Pinpoint the cell where the given text exists, returning its (X, Y) midpoint coordinate. 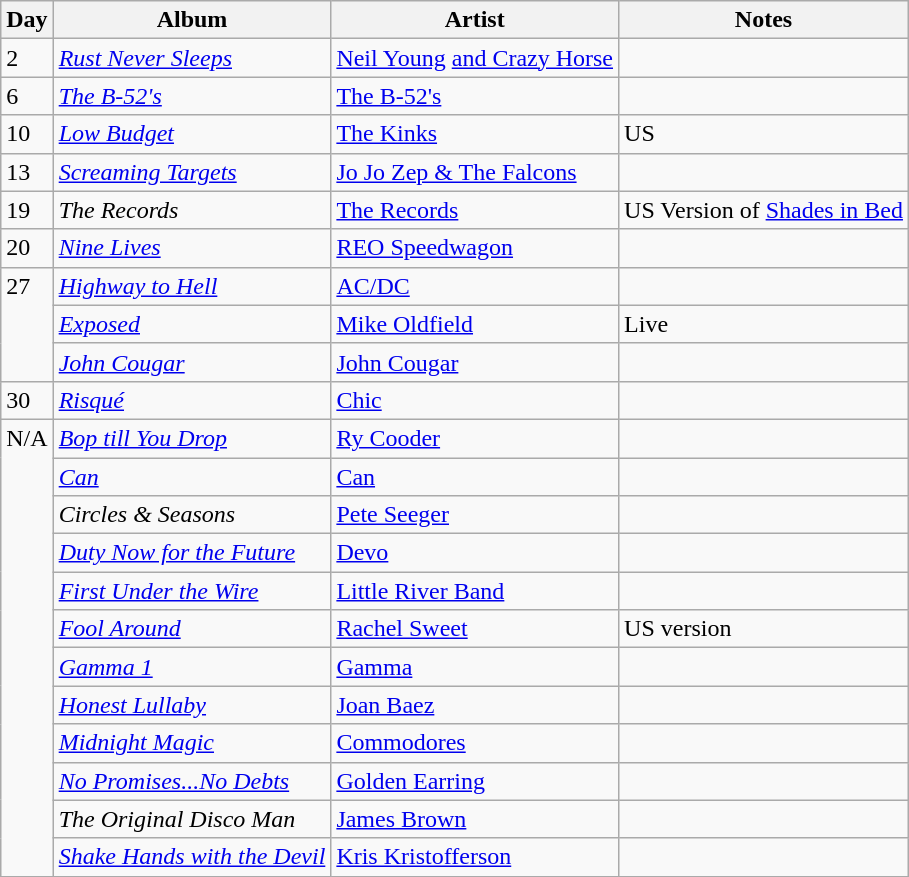
6 (27, 96)
Exposed (192, 324)
Highway to Hell (192, 286)
Day (27, 20)
US version (764, 629)
Commodores (475, 743)
Chic (475, 400)
James Brown (475, 819)
27 (27, 324)
10 (27, 134)
Low Budget (192, 134)
Devo (475, 553)
Pete Seeger (475, 515)
AC/DC (475, 286)
Live (764, 324)
Notes (764, 20)
N/A (27, 648)
20 (27, 248)
2 (27, 58)
US Version of Shades in Bed (764, 210)
Honest Lullaby (192, 705)
19 (27, 210)
Bop till You Drop (192, 438)
Fool Around (192, 629)
US (764, 134)
30 (27, 400)
Rachel Sweet (475, 629)
Neil Young and Crazy Horse (475, 58)
13 (27, 172)
Circles & Seasons (192, 515)
REO Speedwagon (475, 248)
Nine Lives (192, 248)
First Under the Wire (192, 591)
Mike Oldfield (475, 324)
Screaming Targets (192, 172)
Golden Earring (475, 781)
Gamma (475, 667)
Gamma 1 (192, 667)
Duty Now for the Future (192, 553)
The Kinks (475, 134)
Album (192, 20)
Risqué (192, 400)
Joan Baez (475, 705)
Rust Never Sleeps (192, 58)
Shake Hands with the Devil (192, 857)
Ry Cooder (475, 438)
Midnight Magic (192, 743)
No Promises...No Debts (192, 781)
Jo Jo Zep & The Falcons (475, 172)
The Original Disco Man (192, 819)
Little River Band (475, 591)
Artist (475, 20)
Kris Kristofferson (475, 857)
